Locate the cell with the specified text and output its (X, Y) center coordinate. 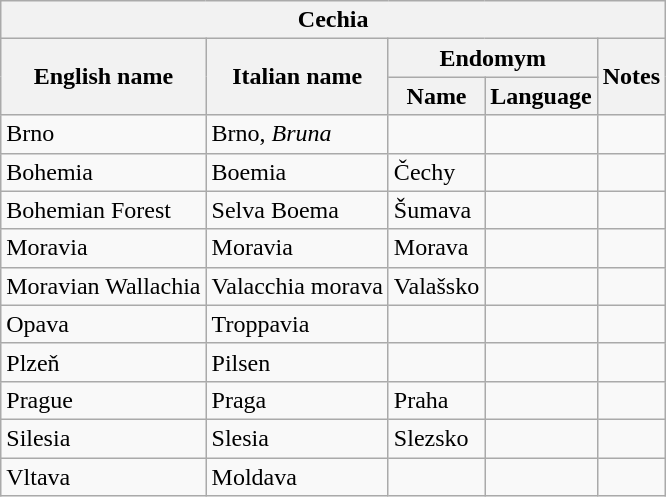
Brno, Bruna (297, 134)
Moldava (297, 477)
Morava (436, 248)
Praga (297, 400)
Slesia (297, 438)
Plzeň (104, 362)
Selva Boema (297, 210)
Šumava (436, 210)
Silesia (104, 438)
Prague (104, 400)
Notes (631, 77)
Valašsko (436, 286)
Italian name (297, 77)
Troppavia (297, 324)
Brno (104, 134)
English name (104, 77)
Slezsko (436, 438)
Cechia (334, 20)
Opava (104, 324)
Name (436, 96)
Bohemian Forest (104, 210)
Čechy (436, 172)
Bohemia (104, 172)
Pilsen (297, 362)
Language (541, 96)
Vltava (104, 477)
Praha (436, 400)
Valacchia morava (297, 286)
Endomym (492, 58)
Boemia (297, 172)
Moravian Wallachia (104, 286)
